Scan for the cell matching the given text and deliver its (X, Y) coordinate at center. 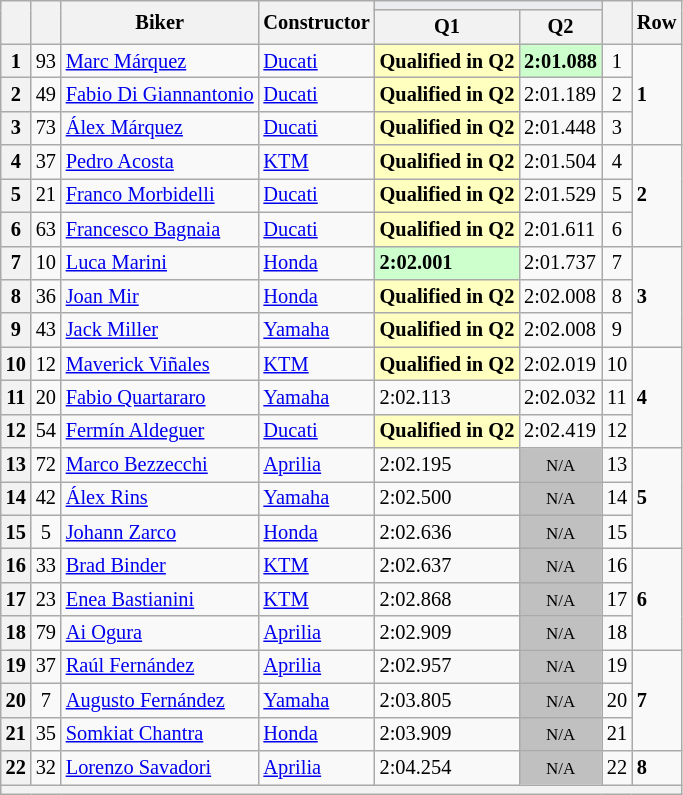
42 (46, 498)
33 (46, 565)
Luca Marini (160, 263)
Q2 (560, 27)
2:01.189 (560, 94)
Raúl Fernández (160, 666)
2:02.001 (447, 263)
Constructor (317, 22)
2:02.636 (447, 532)
2:02.019 (560, 364)
Pedro Acosta (160, 162)
Biker (160, 22)
Jack Miller (160, 330)
2:02.868 (447, 599)
2:01.088 (560, 61)
2:04.254 (447, 767)
2:01.448 (560, 128)
54 (46, 431)
Fabio Di Giannantonio (160, 94)
Ai Ogura (160, 633)
2:01.504 (560, 162)
Brad Binder (160, 565)
2:03.805 (447, 700)
2:02.032 (560, 397)
79 (46, 633)
73 (46, 128)
2:03.909 (447, 734)
Lorenzo Savadori (160, 767)
32 (46, 767)
35 (46, 734)
Marco Bezzecchi (160, 465)
23 (46, 599)
2:02.195 (447, 465)
2:02.909 (447, 633)
2:02.419 (560, 431)
63 (46, 229)
93 (46, 61)
72 (46, 465)
Álex Márquez (160, 128)
36 (46, 296)
Q1 (447, 27)
Enea Bastianini (160, 599)
Row (656, 22)
Augusto Fernández (160, 700)
Francesco Bagnaia (160, 229)
2:02.637 (447, 565)
43 (46, 330)
Franco Morbidelli (160, 195)
49 (46, 94)
2:01.737 (560, 263)
Somkiat Chantra (160, 734)
Johann Zarco (160, 532)
Joan Mir (160, 296)
2:02.957 (447, 666)
2:02.113 (447, 397)
Marc Márquez (160, 61)
Maverick Viñales (160, 364)
2:01.611 (560, 229)
Fermín Aldeguer (160, 431)
Fabio Quartararo (160, 397)
Álex Rins (160, 498)
2:01.529 (560, 195)
2:02.500 (447, 498)
